Locate the cell with the specified text and output its [X, Y] center coordinate. 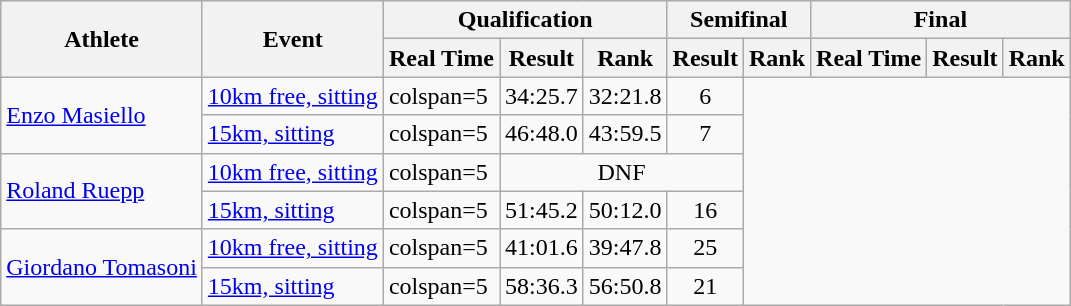
46:48.0 [542, 134]
Athlete [102, 39]
25 [705, 248]
Roland Ruepp [102, 191]
Final [941, 20]
43:59.5 [625, 134]
7 [705, 134]
34:25.7 [542, 96]
6 [705, 96]
21 [705, 286]
56:50.8 [625, 286]
Giordano Tomasoni [102, 267]
Qualification [525, 20]
32:21.8 [625, 96]
39:47.8 [625, 248]
51:45.2 [542, 210]
16 [705, 210]
Enzo Masiello [102, 115]
DNF [622, 172]
41:01.6 [542, 248]
Semifinal [739, 20]
Event [292, 39]
50:12.0 [625, 210]
58:36.3 [542, 286]
